Identify which cell holds the provided text, then report its [X, Y] central coordinate. 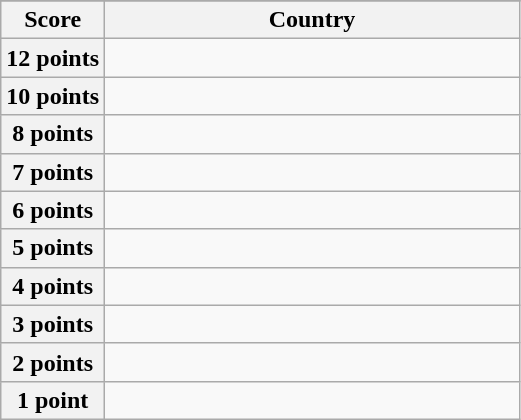
8 points [53, 134]
Country [312, 20]
7 points [53, 172]
10 points [53, 96]
1 point [53, 400]
12 points [53, 58]
6 points [53, 210]
3 points [53, 324]
4 points [53, 286]
Score [53, 20]
5 points [53, 248]
2 points [53, 362]
